Output the (x, y) coordinate of the center of the cell containing the given text.  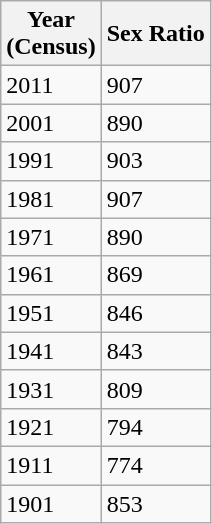
1911 (51, 465)
794 (156, 427)
843 (156, 351)
1961 (51, 275)
1981 (51, 199)
Sex Ratio (156, 34)
2011 (51, 85)
846 (156, 313)
869 (156, 275)
1941 (51, 351)
903 (156, 161)
809 (156, 389)
774 (156, 465)
2001 (51, 123)
853 (156, 503)
1971 (51, 237)
1901 (51, 503)
1951 (51, 313)
Year(Census) (51, 34)
1921 (51, 427)
1931 (51, 389)
1991 (51, 161)
